Search for the cell housing the specified text and yield its (x, y) center coordinate. 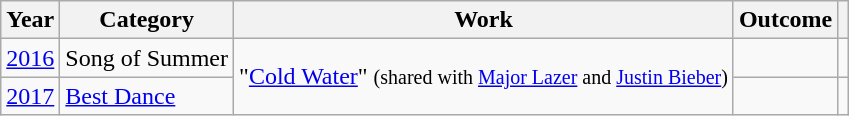
2017 (30, 96)
Work (484, 20)
Year (30, 20)
Song of Summer (147, 58)
2016 (30, 58)
Category (147, 20)
Best Dance (147, 96)
"Cold Water" (shared with Major Lazer and Justin Bieber) (484, 77)
Outcome (785, 20)
